From the cell containing the given text, extract its center point as (x, y) coordinate. 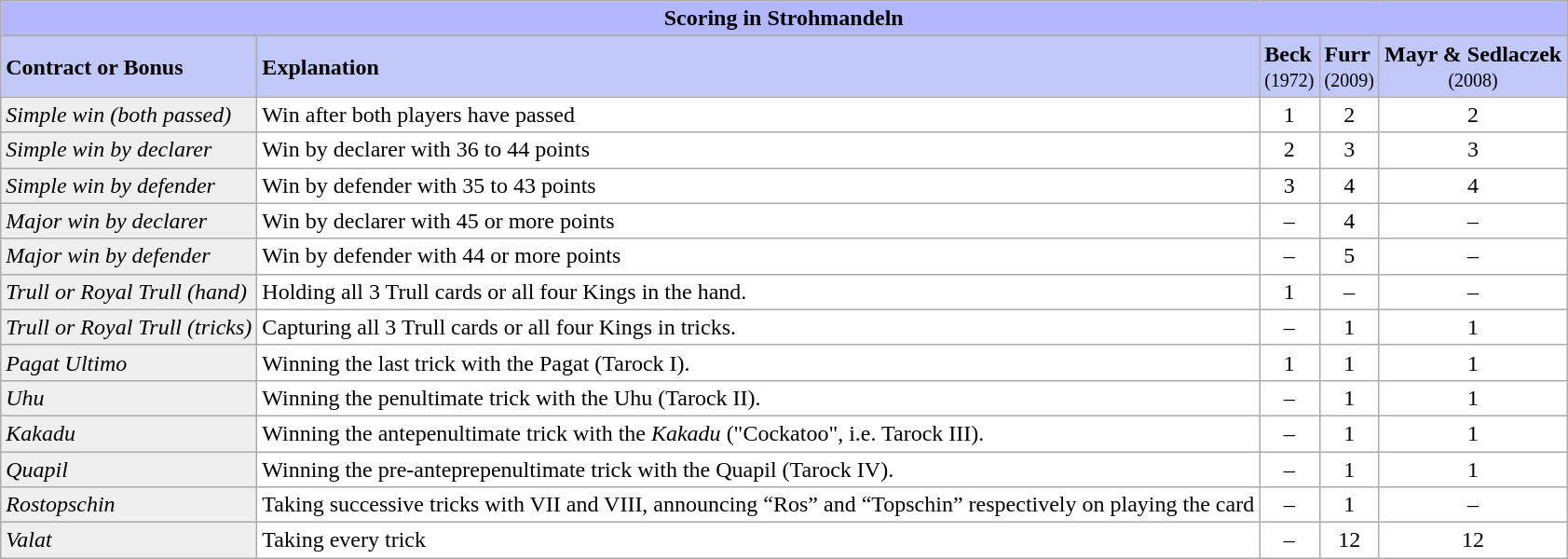
Trull or Royal Trull (hand) (129, 292)
Scoring in Strohmandeln (784, 19)
Pagat Ultimo (129, 362)
Rostopschin (129, 505)
Simple win by defender (129, 185)
Win by declarer with 36 to 44 points (758, 150)
5 (1349, 256)
Major win by declarer (129, 221)
Winning the last trick with the Pagat (Tarock I). (758, 362)
Explanation (758, 67)
Contract or Bonus (129, 67)
Capturing all 3 Trull cards or all four Kings in tricks. (758, 327)
Kakadu (129, 433)
Taking every trick (758, 540)
Winning the penultimate trick with the Uhu (Tarock II). (758, 398)
Valat (129, 540)
Win after both players have passed (758, 115)
Winning the pre-anteprepenultimate trick with the Quapil (Tarock IV). (758, 469)
Simple win by declarer (129, 150)
Mayr & Sedlaczek(2008) (1472, 67)
Beck(1972) (1289, 67)
Holding all 3 Trull cards or all four Kings in the hand. (758, 292)
Winning the antepenultimate trick with the Kakadu ("Cockatoo", i.e. Tarock III). (758, 433)
Win by defender with 44 or more points (758, 256)
Uhu (129, 398)
Furr(2009) (1349, 67)
Trull or Royal Trull (tricks) (129, 327)
Win by declarer with 45 or more points (758, 221)
Major win by defender (129, 256)
Quapil (129, 469)
Win by defender with 35 to 43 points (758, 185)
Taking successive tricks with VII and VIII, announcing “Ros” and “Topschin” respectively on playing the card (758, 505)
Simple win (both passed) (129, 115)
